Output the (X, Y) coordinate of the center of the cell containing the given text.  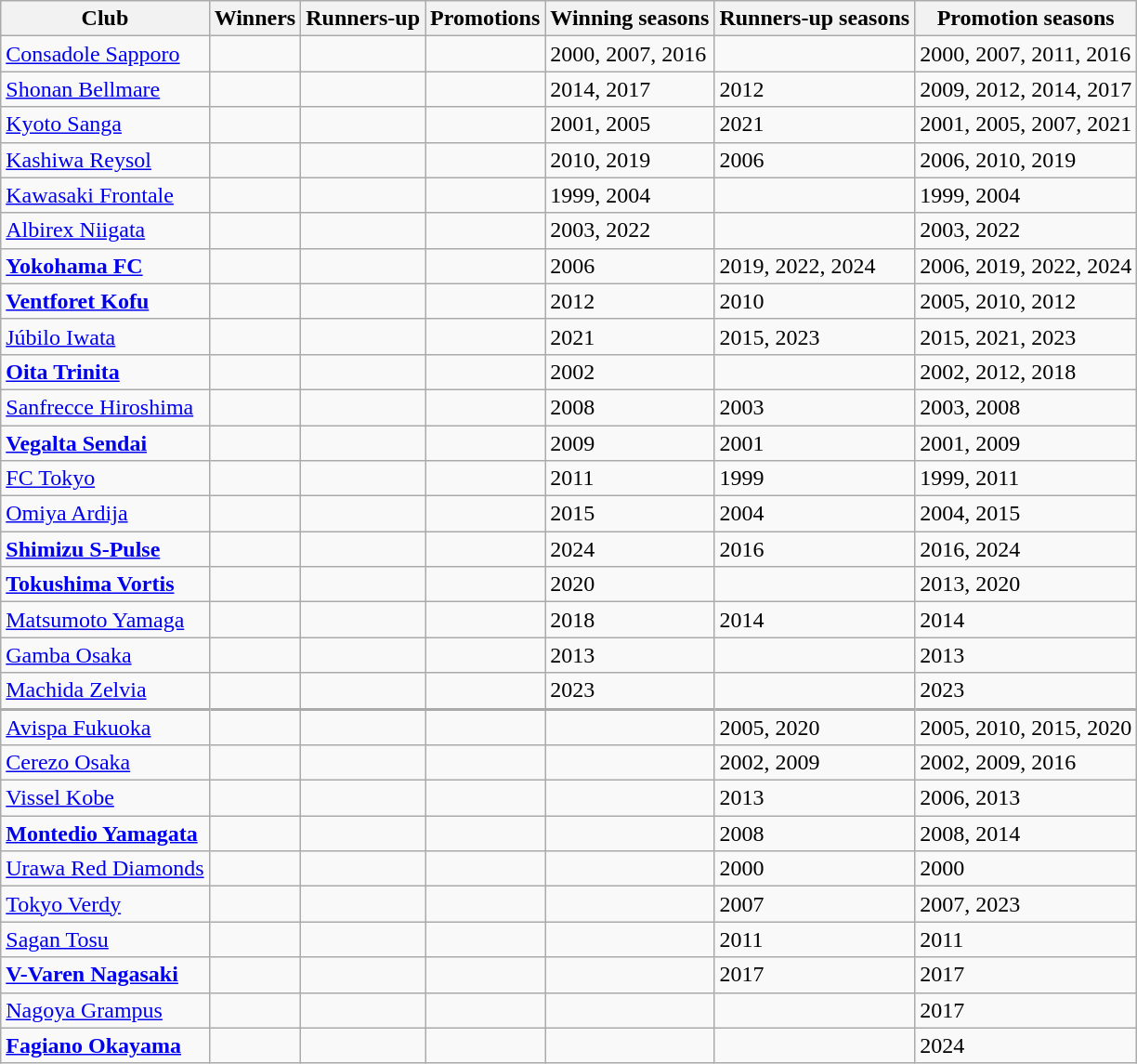
Júbilo Iwata (105, 336)
2009, 2012, 2014, 2017 (1026, 89)
Nagoya Grampus (105, 1010)
2015 (630, 514)
V-Varen Nagasaki (105, 975)
2007, 2023 (1026, 904)
2019, 2022, 2024 (815, 266)
Albirex Niigata (105, 230)
2010, 2019 (630, 160)
Winners (255, 19)
2001, 2005, 2007, 2021 (1026, 125)
2018 (630, 620)
2003, 2008 (1026, 407)
2002 (630, 372)
2010 (815, 301)
Kawasaki Frontale (105, 195)
Runners-up seasons (815, 19)
Omiya Ardija (105, 514)
FC Tokyo (105, 479)
Shonan Bellmare (105, 89)
2015, 2021, 2023 (1026, 336)
2001, 2009 (1026, 443)
Vissel Kobe (105, 798)
2006, 2019, 2022, 2024 (1026, 266)
2002, 2009, 2016 (1026, 763)
2005, 2020 (815, 727)
2006, 2013 (1026, 798)
2009 (630, 443)
Sanfrecce Hiroshima (105, 407)
2016 (815, 549)
2015, 2023 (815, 336)
Ventforet Kofu (105, 301)
2002, 2009 (815, 763)
2003 (815, 407)
Cerezo Osaka (105, 763)
Kashiwa Reysol (105, 160)
2002, 2012, 2018 (1026, 372)
Fagiano Okayama (105, 1045)
Tokushima Vortis (105, 585)
2001, 2005 (630, 125)
Promotion seasons (1026, 19)
Montedio Yamagata (105, 834)
2014, 2017 (630, 89)
1999, 2011 (1026, 479)
Machida Zelvia (105, 691)
2020 (630, 585)
Tokyo Verdy (105, 904)
Vegalta Sendai (105, 443)
2004, 2015 (1026, 514)
Winning seasons (630, 19)
2008, 2014 (1026, 834)
2013, 2020 (1026, 585)
Sagan Tosu (105, 939)
1999 (815, 479)
2000, 2007, 2016 (630, 54)
Avispa Fukuoka (105, 727)
Yokohama FC (105, 266)
Kyoto Sanga (105, 125)
2006, 2010, 2019 (1026, 160)
Promotions (485, 19)
Matsumoto Yamaga (105, 620)
Urawa Red Diamonds (105, 869)
2001 (815, 443)
Runners-up (363, 19)
Gamba Osaka (105, 655)
2016, 2024 (1026, 549)
2005, 2010, 2012 (1026, 301)
Oita Trinita (105, 372)
2005, 2010, 2015, 2020 (1026, 727)
Club (105, 19)
2004 (815, 514)
2007 (815, 904)
2000, 2007, 2011, 2016 (1026, 54)
Shimizu S-Pulse (105, 549)
Consadole Sapporo (105, 54)
